For the text-containing cell, return its midpoint in [x, y] coordinate format. 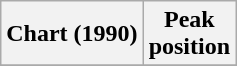
Chart (1990) [72, 34]
Peakposition [189, 34]
